Scan for the cell matching the given text and deliver its (X, Y) coordinate at center. 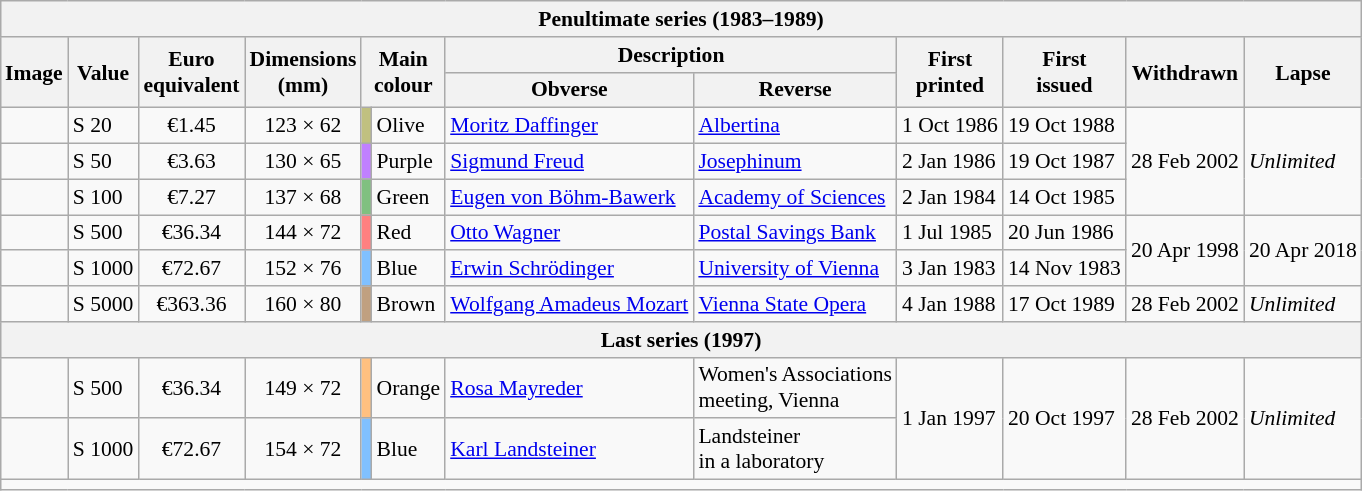
19 Oct 1987 (1064, 161)
144 × 72 (302, 232)
Lapse (1303, 72)
Red (409, 232)
University of Vienna (795, 268)
Reverse (795, 90)
Firstprinted (950, 72)
S 20 (104, 126)
Brown (409, 304)
17 Oct 1989 (1064, 304)
Eugen von Böhm-Bawerk (569, 197)
14 Oct 1985 (1064, 197)
2 Jan 1986 (950, 161)
152 × 76 (302, 268)
149 × 72 (302, 388)
Otto Wagner (569, 232)
Green (409, 197)
S 5000 (104, 304)
19 Oct 1988 (1064, 126)
Moritz Daffinger (569, 126)
Erwin Schrödinger (569, 268)
Obverse (569, 90)
Postal Savings Bank (795, 232)
Maincolour (403, 72)
2 Jan 1984 (950, 197)
€7.27 (191, 197)
Value (104, 72)
Albertina (795, 126)
Description (671, 54)
4 Jan 1988 (950, 304)
Wolfgang Amadeus Mozart (569, 304)
Withdrawn (1185, 72)
Josephinum (795, 161)
Firstissued (1064, 72)
S 100 (104, 197)
Olive (409, 126)
137 × 68 (302, 197)
3 Jan 1983 (950, 268)
160 × 80 (302, 304)
Purple (409, 161)
130 × 65 (302, 161)
1 Jan 1997 (950, 418)
S 50 (104, 161)
Women's Associationsmeeting, Vienna (795, 388)
Vienna State Opera (795, 304)
Penultimate series (1983–1989) (681, 19)
Landsteinerin a laboratory (795, 448)
20 Jun 1986 (1064, 232)
Dimensions(mm) (302, 72)
14 Nov 1983 (1064, 268)
123 × 62 (302, 126)
Rosa Mayreder (569, 388)
20 Oct 1997 (1064, 418)
Karl Landsteiner (569, 448)
1 Oct 1986 (950, 126)
Sigmund Freud (569, 161)
Last series (1997) (681, 339)
€363.36 (191, 304)
154 × 72 (302, 448)
€1.45 (191, 126)
Image (34, 72)
€3.63 (191, 161)
20 Apr 2018 (1303, 250)
Euroequivalent (191, 72)
Academy of Sciences (795, 197)
Orange (409, 388)
1 Jul 1985 (950, 232)
20 Apr 1998 (1185, 250)
